Find where the given text appears and provide that cell's center as (x, y) coordinate. 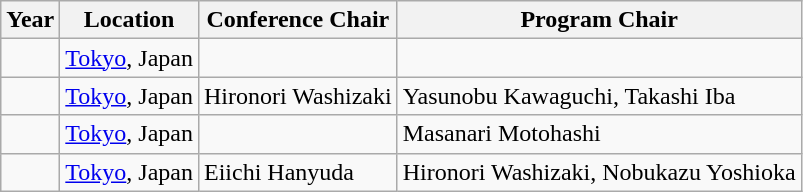
Masanari Motohashi (599, 134)
Program Chair (599, 20)
Hironori Washizaki (298, 96)
Location (130, 20)
Yasunobu Kawaguchi, Takashi Iba (599, 96)
Eiichi Hanyuda (298, 172)
Year (30, 20)
Conference Chair (298, 20)
Hironori Washizaki, Nobukazu Yoshioka (599, 172)
